Capture the cell that displays the provided text and extract its [x, y] central coordinate. 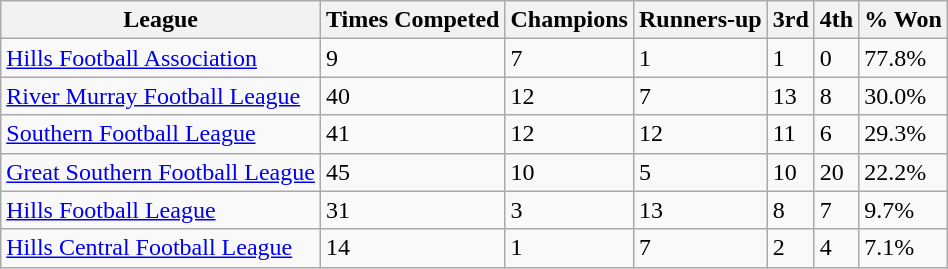
Hills Football League [161, 210]
% Won [904, 20]
5 [700, 172]
7.1% [904, 248]
45 [412, 172]
30.0% [904, 96]
River Murray Football League [161, 96]
11 [790, 134]
31 [412, 210]
League [161, 20]
14 [412, 248]
6 [836, 134]
22.2% [904, 172]
4th [836, 20]
Champions [569, 20]
Hills Football Association [161, 58]
4 [836, 248]
Runners-up [700, 20]
Hills Central Football League [161, 248]
3 [569, 210]
20 [836, 172]
29.3% [904, 134]
2 [790, 248]
Times Competed [412, 20]
77.8% [904, 58]
Great Southern Football League [161, 172]
3rd [790, 20]
9.7% [904, 210]
9 [412, 58]
41 [412, 134]
Southern Football League [161, 134]
0 [836, 58]
40 [412, 96]
